For the text-containing cell, return its midpoint in (x, y) coordinate format. 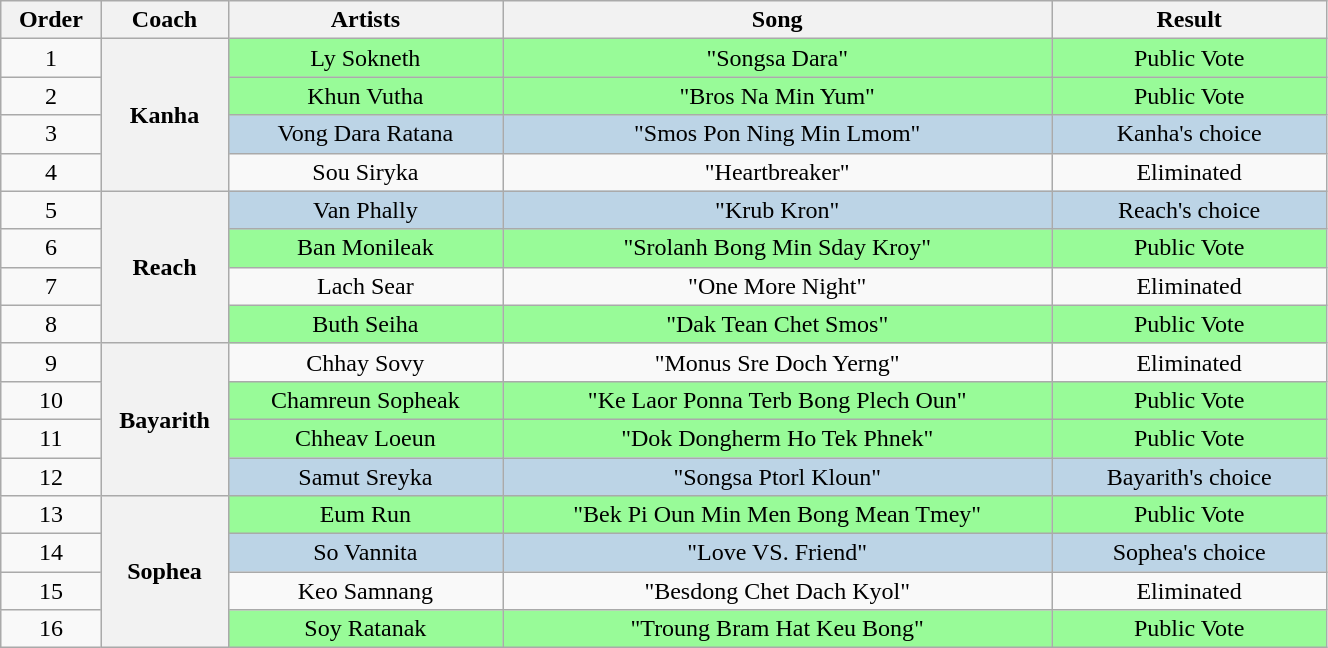
Chhay Sovy (366, 362)
9 (51, 362)
"Songsa Ptorl Kloun" (778, 477)
Eum Run (366, 515)
Van Phally (366, 210)
"Bros Na Min Yum" (778, 96)
"Dok Dongherm Ho Tek Phnek" (778, 438)
2 (51, 96)
"Besdong Chet Dach Kyol" (778, 591)
10 (51, 400)
"Dak Tean Chet Smos" (778, 324)
Song (778, 20)
Bayarith's choice (1190, 477)
Lach Sear (366, 286)
Reach's choice (1190, 210)
6 (51, 248)
16 (51, 629)
Samut Sreyka (366, 477)
Buth Seiha (366, 324)
Ban Monileak (366, 248)
15 (51, 591)
Sophea's choice (1190, 553)
Ly Sokneth (366, 58)
"Srolanh Bong Min Sday Kroy" (778, 248)
12 (51, 477)
"Bek Pi Oun Min Men Bong Mean Tmey" (778, 515)
11 (51, 438)
Bayarith (164, 419)
Result (1190, 20)
Khun Vutha (366, 96)
"Krub Kron" (778, 210)
Reach (164, 267)
Keo Samnang (366, 591)
"Ke Laor Ponna Terb Bong Plech Oun" (778, 400)
1 (51, 58)
Chheav Loeun (366, 438)
Order (51, 20)
5 (51, 210)
Sophea (164, 572)
3 (51, 134)
7 (51, 286)
Coach (164, 20)
Sou Siryka (366, 172)
"Love VS. Friend" (778, 553)
Kanha's choice (1190, 134)
So Vannita (366, 553)
8 (51, 324)
14 (51, 553)
"Heartbreaker" (778, 172)
"Monus Sre Doch Yerng" (778, 362)
Soy Ratanak (366, 629)
"One More Night" (778, 286)
4 (51, 172)
Vong Dara Ratana (366, 134)
"Troung Bram Hat Keu Bong" (778, 629)
"Songsa Dara" (778, 58)
Kanha (164, 115)
13 (51, 515)
Chamreun Sopheak (366, 400)
"Smos Pon Ning Min Lmom" (778, 134)
Artists (366, 20)
